Capture the cell that displays the provided text and extract its (X, Y) central coordinate. 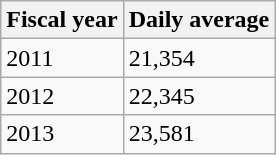
Fiscal year (62, 20)
23,581 (199, 134)
22,345 (199, 96)
2013 (62, 134)
Daily average (199, 20)
21,354 (199, 58)
2011 (62, 58)
2012 (62, 96)
